Search for the cell housing the specified text and yield its (x, y) center coordinate. 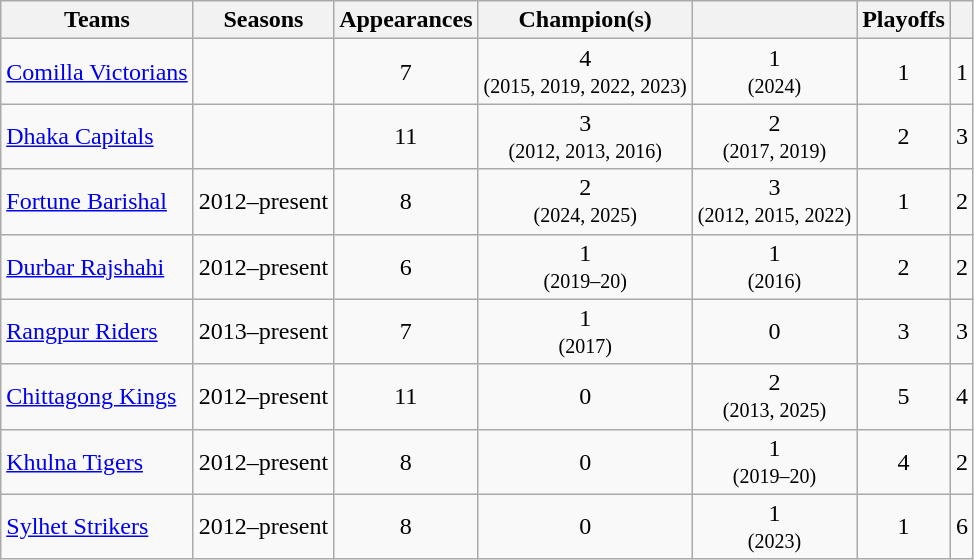
Teams (97, 20)
Chittagong Kings (97, 396)
1(2023) (774, 526)
Dhaka Capitals (97, 136)
5 (904, 396)
Seasons (263, 20)
Rangpur Riders (97, 332)
Champion(s) (585, 20)
3(2012, 2015, 2022) (774, 202)
Fortune Barishal (97, 202)
Durbar Rajshahi (97, 266)
Playoffs (904, 20)
2013–present (263, 332)
Comilla Victorians (97, 72)
Appearances (406, 20)
2(2017, 2019) (774, 136)
1(2024) (774, 72)
1(2017) (585, 332)
3(2012, 2013, 2016) (585, 136)
Sylhet Strikers (97, 526)
1(2016) (774, 266)
4(2015, 2019, 2022, 2023) (585, 72)
Khulna Tigers (97, 462)
2(2024, 2025) (585, 202)
2(2013, 2025) (774, 396)
